Capture the cell that displays the provided text and extract its (x, y) central coordinate. 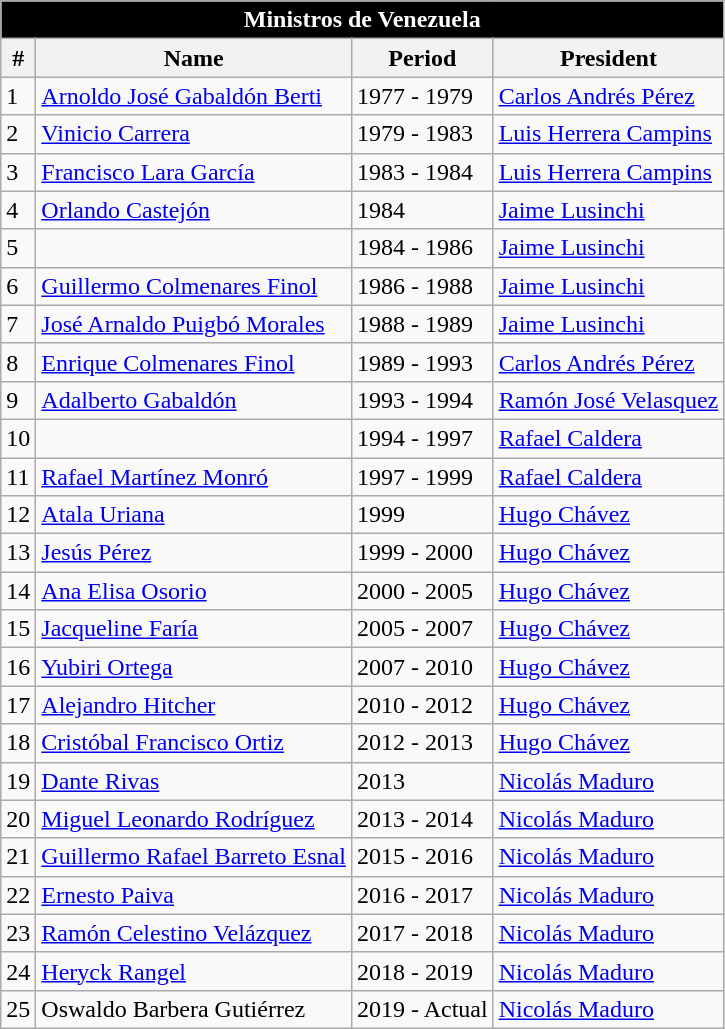
Name (194, 58)
Guillermo Rafael Barreto Esnal (194, 857)
2018 - 2019 (422, 971)
Vinicio Carrera (194, 134)
1997 - 1999 (422, 477)
10 (18, 438)
15 (18, 629)
24 (18, 971)
Jesús Pérez (194, 553)
18 (18, 743)
2012 - 2013 (422, 743)
4 (18, 210)
23 (18, 933)
President (608, 58)
20 (18, 819)
1986 - 1988 (422, 286)
25 (18, 1009)
Period (422, 58)
Dante Rivas (194, 781)
1979 - 1983 (422, 134)
2007 - 2010 (422, 667)
22 (18, 895)
1977 - 1979 (422, 96)
6 (18, 286)
3 (18, 172)
2013 (422, 781)
1999 (422, 515)
Arnoldo José Gabaldón Berti (194, 96)
Alejandro Hitcher (194, 705)
# (18, 58)
Guillermo Colmenares Finol (194, 286)
1994 - 1997 (422, 438)
2015 - 2016 (422, 857)
16 (18, 667)
1984 (422, 210)
Ana Elisa Osorio (194, 591)
1999 - 2000 (422, 553)
Ministros de Venezuela (362, 20)
Atala Uriana (194, 515)
1983 - 1984 (422, 172)
2010 - 2012 (422, 705)
Cristóbal Francisco Ortiz (194, 743)
1984 - 1986 (422, 248)
2019 - Actual (422, 1009)
Ernesto Paiva (194, 895)
Miguel Leonardo Rodríguez (194, 819)
11 (18, 477)
1993 - 1994 (422, 400)
2016 - 2017 (422, 895)
Adalberto Gabaldón (194, 400)
Rafael Martínez Monró (194, 477)
1 (18, 96)
Ramón José Velasquez (608, 400)
Oswaldo Barbera Gutiérrez (194, 1009)
Orlando Castejón (194, 210)
21 (18, 857)
7 (18, 324)
Jacqueline Faría (194, 629)
5 (18, 248)
17 (18, 705)
Heryck Rangel (194, 971)
Enrique Colmenares Finol (194, 362)
9 (18, 400)
2013 - 2014 (422, 819)
2 (18, 134)
19 (18, 781)
2000 - 2005 (422, 591)
1989 - 1993 (422, 362)
Francisco Lara García (194, 172)
8 (18, 362)
José Arnaldo Puigbó Morales (194, 324)
13 (18, 553)
2005 - 2007 (422, 629)
Yubiri Ortega (194, 667)
Ramón Celestino Velázquez (194, 933)
2017 - 2018 (422, 933)
12 (18, 515)
14 (18, 591)
1988 - 1989 (422, 324)
